Search for the cell housing the specified text and yield its (x, y) center coordinate. 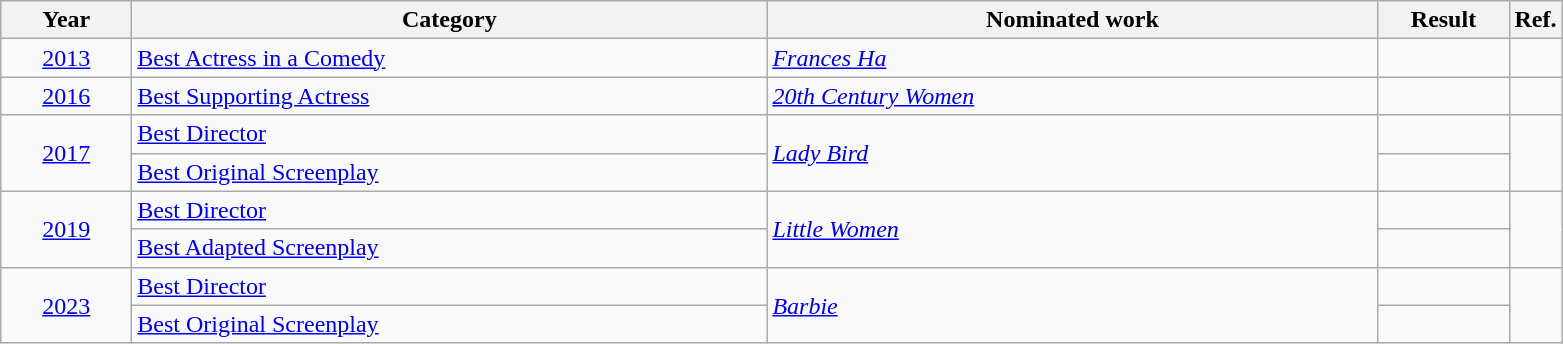
Ref. (1536, 20)
Lady Bird (1072, 153)
20th Century Women (1072, 96)
Result (1444, 20)
Best Adapted Screenplay (450, 248)
Barbie (1072, 305)
2013 (66, 58)
Little Women (1072, 229)
Frances Ha (1072, 58)
2023 (66, 305)
Best Actress in a Comedy (450, 58)
Year (66, 20)
2019 (66, 229)
2016 (66, 96)
Category (450, 20)
2017 (66, 153)
Best Supporting Actress (450, 96)
Nominated work (1072, 20)
